Extract the [X, Y] coordinate from the center of the cell holding the provided text.  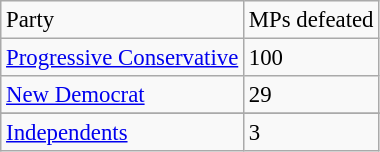
Progressive Conservative [122, 58]
New Democrat [122, 95]
3 [312, 133]
MPs defeated [312, 20]
100 [312, 58]
Party [122, 20]
Independents [122, 133]
29 [312, 95]
